Return [x, y] of the center of cell containing provided text 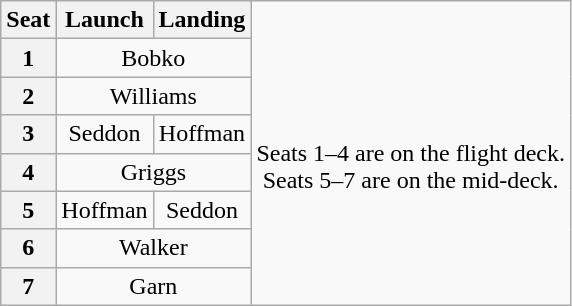
3 [28, 134]
2 [28, 96]
Williams [154, 96]
Garn [154, 286]
Seats 1–4 are on the flight deck.Seats 5–7 are on the mid-deck. [411, 153]
6 [28, 248]
Landing [202, 20]
4 [28, 172]
Griggs [154, 172]
Bobko [154, 58]
7 [28, 286]
5 [28, 210]
Seat [28, 20]
Walker [154, 248]
Launch [104, 20]
1 [28, 58]
